Search for the cell housing the specified text and yield its [x, y] center coordinate. 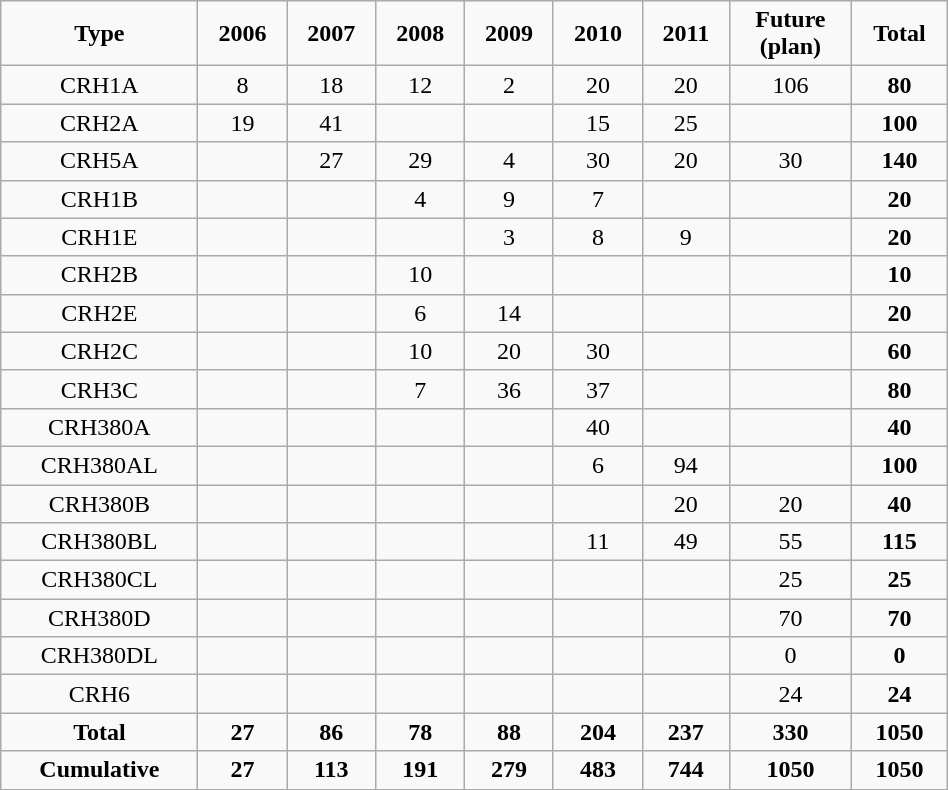
2010 [598, 34]
CRH380B [100, 503]
191 [420, 770]
3 [510, 237]
55 [790, 542]
49 [686, 542]
CRH2A [100, 123]
106 [790, 85]
29 [420, 161]
CRH6 [100, 694]
204 [598, 732]
CRH1E [100, 237]
Cumulative [100, 770]
2006 [242, 34]
CRH380AL [100, 465]
36 [510, 389]
Type [100, 34]
37 [598, 389]
2008 [420, 34]
78 [420, 732]
Future (plan) [790, 34]
CRH1A [100, 85]
CRH380D [100, 618]
19 [242, 123]
237 [686, 732]
41 [332, 123]
140 [900, 161]
CRH1B [100, 199]
15 [598, 123]
94 [686, 465]
744 [686, 770]
CRH2C [100, 351]
330 [790, 732]
279 [510, 770]
CRH2E [100, 313]
2007 [332, 34]
11 [598, 542]
115 [900, 542]
14 [510, 313]
88 [510, 732]
CRH2B [100, 275]
12 [420, 85]
CRH380A [100, 427]
CRH380BL [100, 542]
483 [598, 770]
CRH380DL [100, 656]
CRH380CL [100, 580]
86 [332, 732]
113 [332, 770]
2009 [510, 34]
CRH3C [100, 389]
18 [332, 85]
2 [510, 85]
2011 [686, 34]
60 [900, 351]
CRH5A [100, 161]
